Determine the (X, Y) coordinate at the center of the cell enclosing the given text.  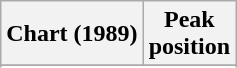
Chart (1989) (72, 34)
Peakposition (189, 34)
